Identify which cell holds the provided text, then report its [X, Y] central coordinate. 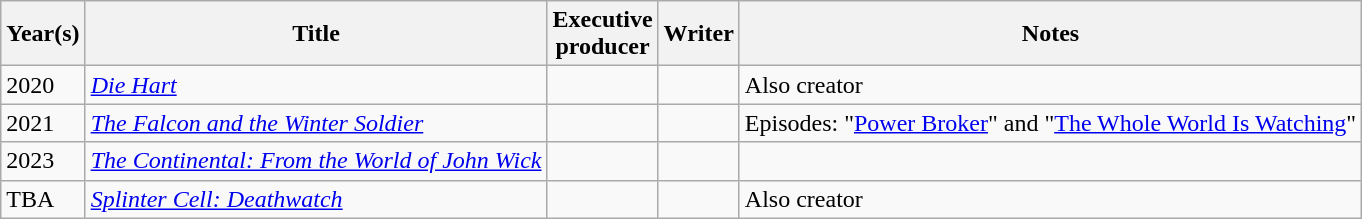
Title [316, 34]
Die Hart [316, 85]
TBA [43, 199]
Notes [1050, 34]
Year(s) [43, 34]
Writer [698, 34]
2023 [43, 161]
2021 [43, 123]
Splinter Cell: Deathwatch [316, 199]
The Continental: From the World of John Wick [316, 161]
2020 [43, 85]
Executiveproducer [602, 34]
The Falcon and the Winter Soldier [316, 123]
Episodes: "Power Broker" and "The Whole World Is Watching" [1050, 123]
